Capture the cell that displays the provided text and extract its [x, y] central coordinate. 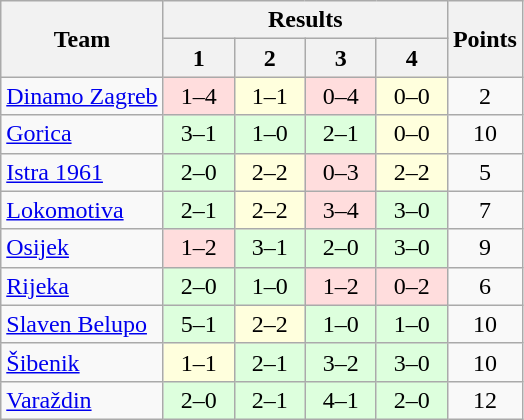
12 [484, 400]
Šibenik [82, 362]
0–4 [340, 96]
9 [484, 248]
Slaven Belupo [82, 324]
1–4 [198, 96]
4 [412, 58]
Points [484, 39]
Istra 1961 [82, 172]
3–4 [340, 210]
Gorica [82, 134]
4–1 [340, 400]
0–3 [340, 172]
Osijek [82, 248]
Team [82, 39]
3 [340, 58]
Dinamo Zagreb [82, 96]
1 [198, 58]
7 [484, 210]
5 [484, 172]
Varaždin [82, 400]
Results [305, 20]
Lokomotiva [82, 210]
3–2 [340, 362]
Rijeka [82, 286]
6 [484, 286]
0–2 [412, 286]
5–1 [198, 324]
